Search for the cell housing the specified text and yield its [x, y] center coordinate. 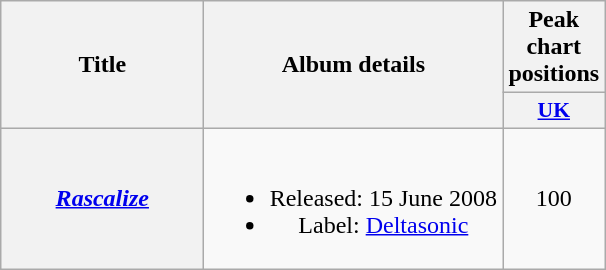
Released: 15 June 2008Label: Deltasonic [354, 198]
UK [554, 111]
Title [102, 65]
100 [554, 198]
Rascalize [102, 198]
Album details [354, 65]
Peak chart positions [554, 47]
